Identify which cell holds the provided text, then report its [X, Y] central coordinate. 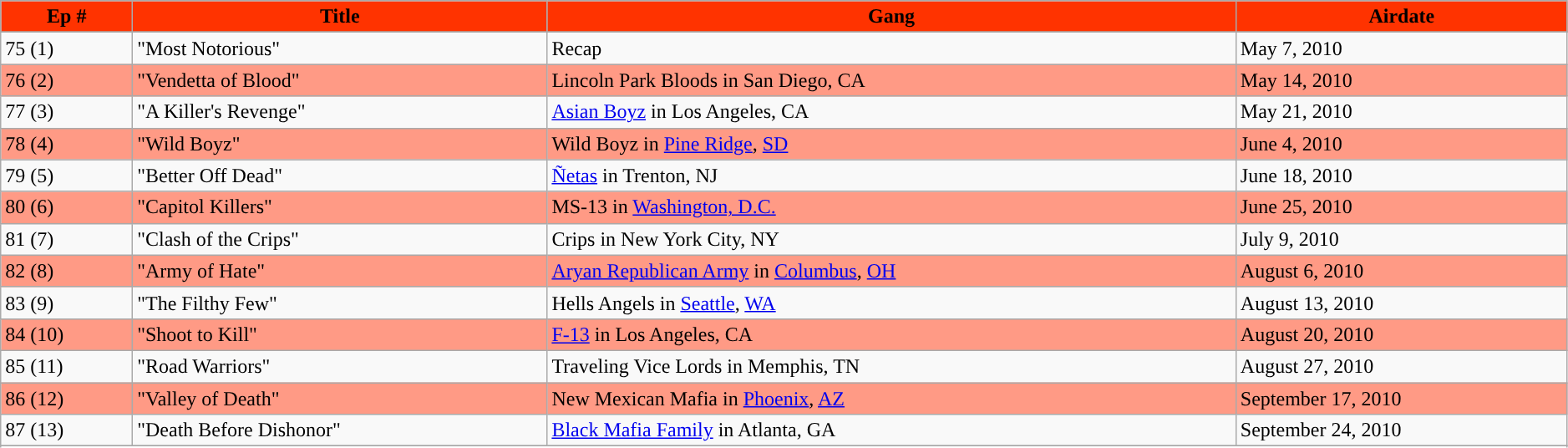
81 (7) [67, 239]
May 14, 2010 [1402, 80]
"The Filthy Few" [340, 303]
Hells Angels in Seattle, WA [891, 303]
September 17, 2010 [1402, 399]
"Most Notorious" [340, 48]
August 20, 2010 [1402, 334]
Black Mafia Family in Atlanta, GA [891, 430]
Lincoln Park Bloods in San Diego, CA [891, 80]
87 (13) [67, 430]
September 24, 2010 [1402, 430]
85 (11) [67, 366]
August 27, 2010 [1402, 366]
"Shoot to Kill" [340, 334]
Aryan Republican Army in Columbus, OH [891, 271]
New Mexican Mafia in Phoenix, AZ [891, 399]
82 (8) [67, 271]
"Road Warriors" [340, 366]
"Clash of the Crips" [340, 239]
78 (4) [67, 144]
June 18, 2010 [1402, 176]
July 9, 2010 [1402, 239]
80 (6) [67, 207]
June 25, 2010 [1402, 207]
August 6, 2010 [1402, 271]
MS-13 in Washington, D.C. [891, 207]
Traveling Vice Lords in Memphis, TN [891, 366]
Crips in New York City, NY [891, 239]
Asian Boyz in Los Angeles, CA [891, 112]
75 (1) [67, 48]
"Valley of Death" [340, 399]
Gang [891, 17]
Airdate [1402, 17]
Ep # [67, 17]
August 13, 2010 [1402, 303]
"Army of Hate" [340, 271]
"Death Before Dishonor" [340, 430]
76 (2) [67, 80]
Recap [891, 48]
"Capitol Killers" [340, 207]
79 (5) [67, 176]
May 7, 2010 [1402, 48]
86 (12) [67, 399]
83 (9) [67, 303]
"Wild Boyz" [340, 144]
Title [340, 17]
F-13 in Los Angeles, CA [891, 334]
"Better Off Dead" [340, 176]
77 (3) [67, 112]
84 (10) [67, 334]
Ñetas in Trenton, NJ [891, 176]
June 4, 2010 [1402, 144]
May 21, 2010 [1402, 112]
Wild Boyz in Pine Ridge, SD [891, 144]
"Vendetta of Blood" [340, 80]
"A Killer's Revenge" [340, 112]
